Identify which cell holds the provided text, then report its (X, Y) central coordinate. 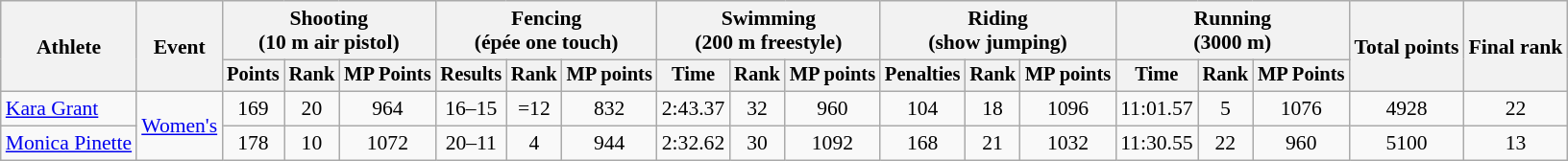
Total points (1407, 46)
Shooting(10 m air pistol) (329, 31)
4928 (1407, 109)
178 (253, 144)
1072 (387, 144)
5100 (1407, 144)
32 (757, 109)
Women's (179, 126)
1076 (1301, 109)
2:32.62 (694, 144)
21 (992, 144)
Monica Pinette (69, 144)
1032 (1068, 144)
Event (179, 46)
=12 (534, 109)
4 (534, 144)
964 (387, 109)
11:01.57 (1157, 109)
30 (757, 144)
Fencing(épée one touch) (546, 31)
Final rank (1516, 46)
18 (992, 109)
168 (922, 144)
20–11 (471, 144)
1092 (832, 144)
1096 (1068, 109)
832 (609, 109)
11:30.55 (1157, 144)
20 (312, 109)
13 (1516, 144)
Athlete (69, 46)
944 (609, 144)
10 (312, 144)
2:43.37 (694, 109)
Kara Grant (69, 109)
16–15 (471, 109)
104 (922, 109)
Results (471, 76)
5 (1226, 109)
Penalties (922, 76)
Swimming(200 m freestyle) (769, 31)
Running(3000 m) (1232, 31)
Points (253, 76)
169 (253, 109)
Riding(show jumping) (997, 31)
